Detect which cell encompasses the target text, then output its (x, y) center coordinate. 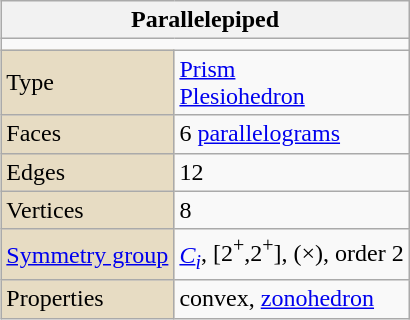
convex, zonohedron (292, 299)
12 (292, 172)
Ci, [2+,2+], (×), order 2 (292, 254)
Faces (88, 134)
Type (88, 82)
Properties (88, 299)
Edges (88, 172)
Vertices (88, 210)
Symmetry group (88, 254)
PrismPlesiohedron (292, 82)
8 (292, 210)
6 parallelograms (292, 134)
Parallelepiped (205, 20)
